Return the [X, Y] coordinate for the center point of the cell that contains the specified text.  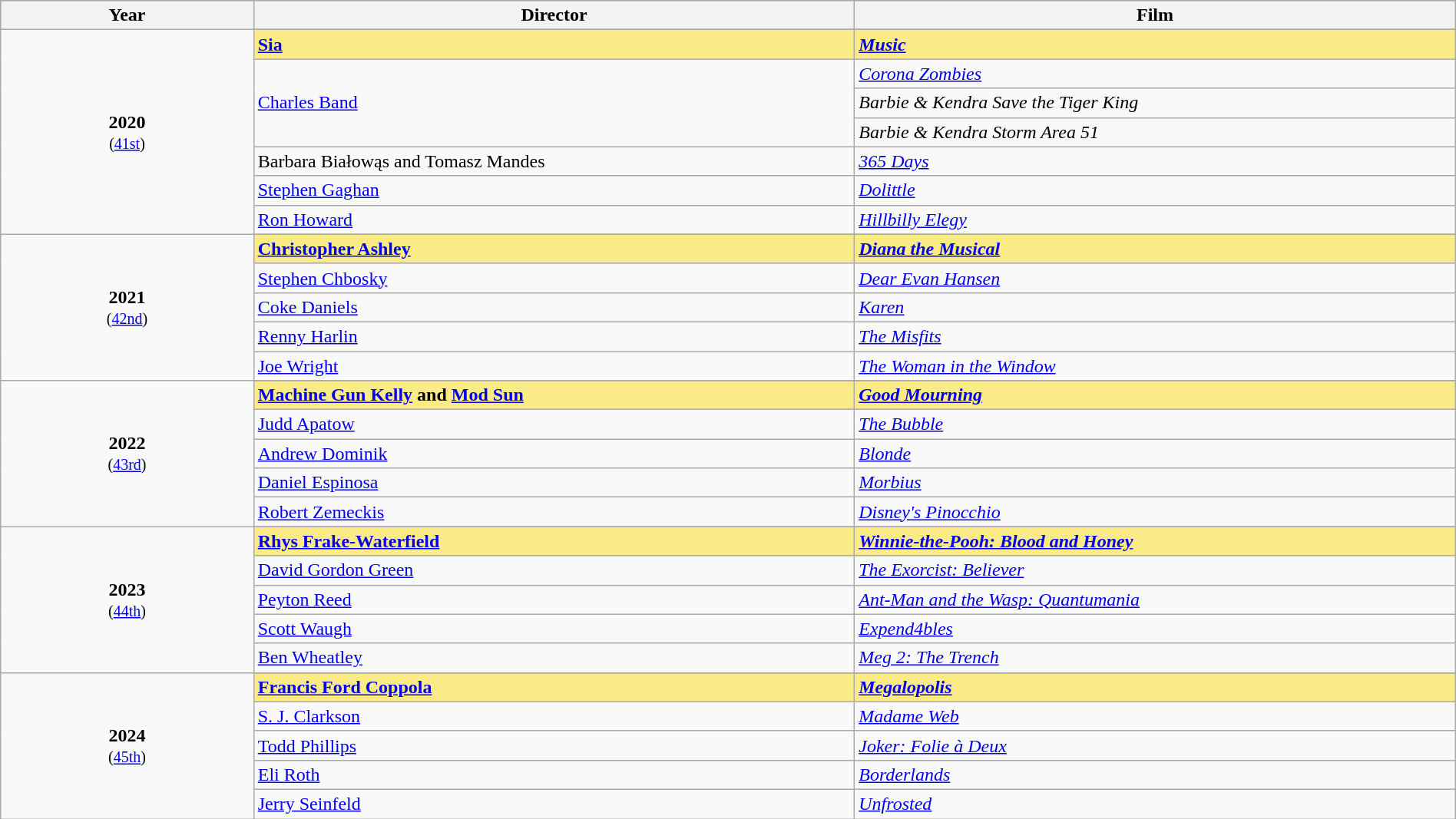
David Gordon Green [554, 570]
Robert Zemeckis [554, 512]
S. J. Clarkson [554, 716]
Unfrosted [1155, 804]
Ron Howard [554, 220]
Barbara Białowąs and Tomasz Mandes [554, 161]
Barbie & Kendra Storm Area 51 [1155, 132]
2021(42nd) [127, 307]
Ben Wheatley [554, 658]
Sia [554, 45]
Rhys Frake-Waterfield [554, 541]
Dolittle [1155, 190]
Scott Waugh [554, 629]
Expend4bles [1155, 629]
Francis Ford Coppola [554, 687]
The Exorcist: Believer [1155, 570]
Peyton Reed [554, 599]
Good Mourning [1155, 395]
Meg 2: The Trench [1155, 658]
Jerry Seinfeld [554, 804]
Borderlands [1155, 774]
Director [554, 15]
Judd Apatow [554, 424]
Music [1155, 45]
Winnie-the-Pooh: Blood and Honey [1155, 541]
2020(41st) [127, 132]
Corona Zombies [1155, 74]
Ant-Man and the Wasp: Quantumania [1155, 599]
Christopher Ashley [554, 249]
Karen [1155, 307]
Daniel Espinosa [554, 483]
Joker: Folie à Deux [1155, 745]
365 Days [1155, 161]
Morbius [1155, 483]
Disney's Pinocchio [1155, 512]
The Bubble [1155, 424]
Eli Roth [554, 774]
Diana the Musical [1155, 249]
Year [127, 15]
The Misfits [1155, 336]
Charles Band [554, 103]
Machine Gun Kelly and Mod Sun [554, 395]
Hillbilly Elegy [1155, 220]
2024(45th) [127, 745]
Andrew Dominik [554, 454]
Renny Harlin [554, 336]
Stephen Chbosky [554, 278]
Stephen Gaghan [554, 190]
Coke Daniels [554, 307]
Madame Web [1155, 716]
Joe Wright [554, 366]
2023(44th) [127, 599]
Megalopolis [1155, 687]
Barbie & Kendra Save the Tiger King [1155, 103]
Blonde [1155, 454]
Film [1155, 15]
2022(43rd) [127, 454]
Dear Evan Hansen [1155, 278]
The Woman in the Window [1155, 366]
Todd Phillips [554, 745]
